Provide the (X, Y) coordinate of the cell's center where the given text is located.  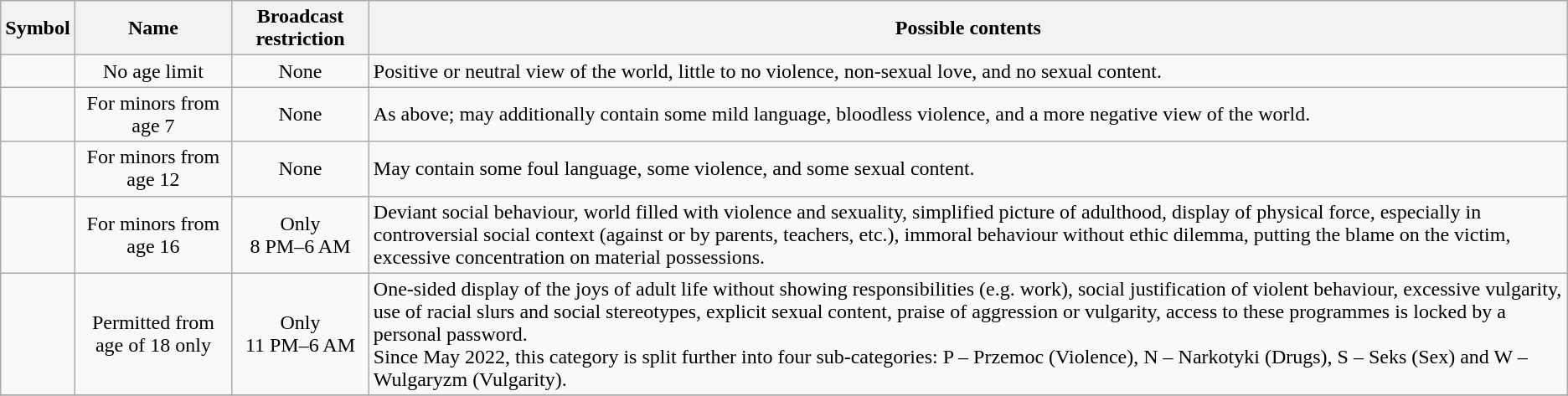
Only11 PM–6 AM (301, 334)
Permitted from age of 18 only (153, 334)
For minors from age 7 (153, 114)
Broadcast restriction (301, 28)
Symbol (38, 28)
No age limit (153, 71)
Only8 PM–6 AM (301, 234)
Possible contents (968, 28)
For minors from age 16 (153, 234)
May contain some foul language, some violence, and some sexual content. (968, 169)
Name (153, 28)
Positive or neutral view of the world, little to no violence, non-sexual love, and no sexual content. (968, 71)
For minors from age 12 (153, 169)
As above; may additionally contain some mild language, bloodless violence, and a more negative view of the world. (968, 114)
